Return [X, Y] of the center of cell containing provided text 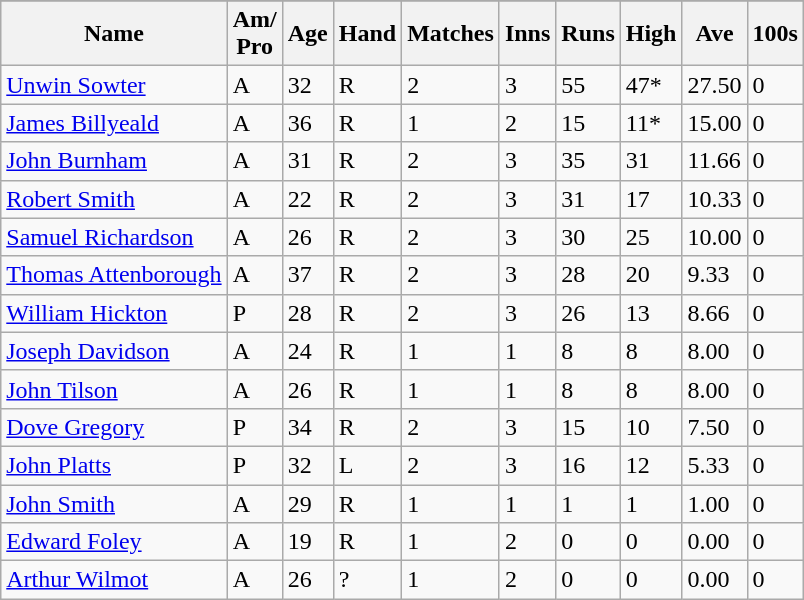
47* [651, 85]
11* [651, 123]
William Hickton [114, 313]
John Burnham [114, 161]
Arthur Wilmot [114, 580]
19 [308, 542]
37 [308, 275]
100s [775, 34]
36 [308, 123]
Dove Gregory [114, 427]
15.00 [714, 123]
Hand [367, 34]
Edward Foley [114, 542]
Joseph Davidson [114, 351]
10 [651, 427]
17 [651, 199]
55 [588, 85]
16 [588, 465]
20 [651, 275]
10.00 [714, 237]
James Billyeald [114, 123]
Runs [588, 34]
34 [308, 427]
5.33 [714, 465]
Ave [714, 34]
John Tilson [114, 389]
29 [308, 503]
10.33 [714, 199]
Age [308, 34]
High [651, 34]
Robert Smith [114, 199]
Name [114, 34]
30 [588, 237]
Am/Pro [254, 34]
Thomas Attenborough [114, 275]
24 [308, 351]
John Platts [114, 465]
27.50 [714, 85]
13 [651, 313]
11.66 [714, 161]
Matches [451, 34]
Inns [527, 34]
? [367, 580]
7.50 [714, 427]
L [367, 465]
Unwin Sowter [114, 85]
John Smith [114, 503]
8.66 [714, 313]
25 [651, 237]
12 [651, 465]
Samuel Richardson [114, 237]
9.33 [714, 275]
22 [308, 199]
1.00 [714, 503]
35 [588, 161]
